Output the (X, Y) coordinate of the center of the cell containing the given text.  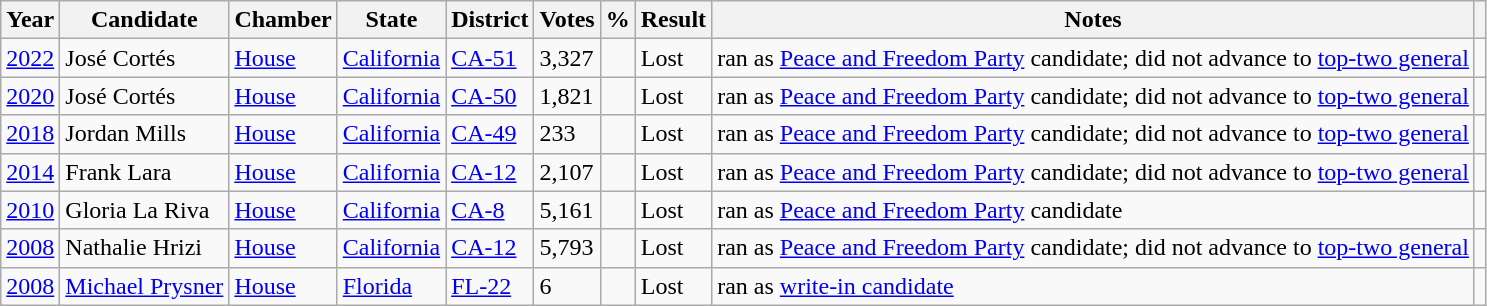
233 (567, 134)
Result (673, 20)
2020 (30, 96)
CA-49 (490, 134)
ran as write-in candidate (1094, 286)
CA-50 (490, 96)
Jordan Mills (144, 134)
6 (567, 286)
Candidate (144, 20)
Michael Prysner (144, 286)
2022 (30, 58)
3,327 (567, 58)
1,821 (567, 96)
2018 (30, 134)
FL-22 (490, 286)
Florida (391, 286)
2014 (30, 172)
Chamber (283, 20)
ran as Peace and Freedom Party candidate (1094, 210)
2,107 (567, 172)
State (391, 20)
% (618, 20)
CA-8 (490, 210)
Frank Lara (144, 172)
District (490, 20)
5,793 (567, 248)
Nathalie Hrizi (144, 248)
Notes (1094, 20)
Year (30, 20)
2010 (30, 210)
5,161 (567, 210)
CA-51 (490, 58)
Gloria La Riva (144, 210)
Votes (567, 20)
